Detect which cell encompasses the target text, then output its [X, Y] center coordinate. 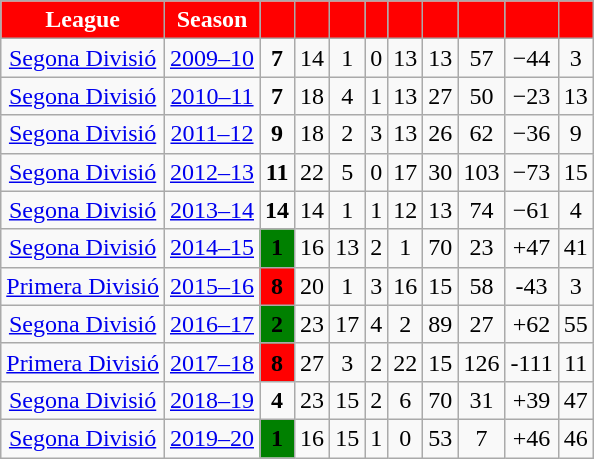
+46 [532, 438]
2019–20 [212, 438]
2016–17 [212, 324]
−23 [532, 96]
41 [576, 248]
31 [482, 400]
−73 [532, 172]
74 [482, 210]
47 [576, 400]
+39 [532, 400]
126 [482, 362]
2015–16 [212, 286]
12 [406, 210]
−61 [532, 210]
30 [440, 172]
2014–15 [212, 248]
53 [440, 438]
-43 [532, 286]
-111 [532, 362]
62 [482, 134]
Season [212, 20]
League [83, 20]
6 [406, 400]
−36 [532, 134]
+47 [532, 248]
+62 [532, 324]
2012–13 [212, 172]
50 [482, 96]
2013–14 [212, 210]
2018–19 [212, 400]
57 [482, 58]
20 [312, 286]
2010–11 [212, 96]
89 [440, 324]
2011–12 [212, 134]
2009–10 [212, 58]
58 [482, 286]
−44 [532, 58]
55 [576, 324]
103 [482, 172]
2017–18 [212, 362]
5 [348, 172]
46 [576, 438]
26 [440, 134]
